Locate the cell with the specified text and output its [x, y] center coordinate. 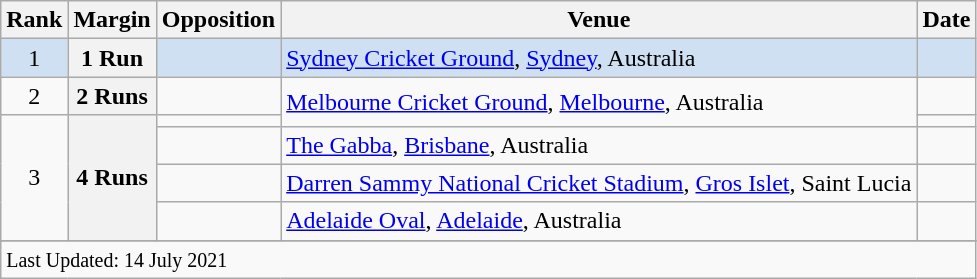
Adelaide Oval, Adelaide, Australia [599, 221]
Rank [34, 20]
2 [34, 96]
The Gabba, Brisbane, Australia [599, 145]
Sydney Cricket Ground, Sydney, Australia [599, 58]
3 [34, 178]
4 Runs [112, 178]
Melbourne Cricket Ground, Melbourne, Australia [599, 102]
Venue [599, 20]
2 Runs [112, 96]
Darren Sammy National Cricket Stadium, Gros Islet, Saint Lucia [599, 183]
Date [946, 20]
Opposition [218, 20]
Last Updated: 14 July 2021 [488, 259]
1 Run [112, 58]
1 [34, 58]
Margin [112, 20]
